From the cell containing the given text, extract its center point as (X, Y) coordinate. 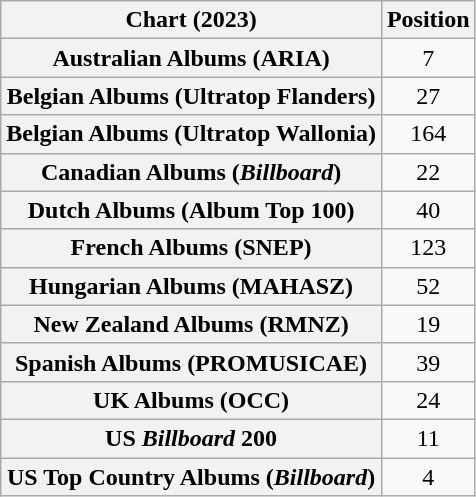
123 (428, 248)
Hungarian Albums (MAHASZ) (192, 286)
Position (428, 20)
24 (428, 400)
52 (428, 286)
27 (428, 96)
22 (428, 172)
Chart (2023) (192, 20)
19 (428, 324)
39 (428, 362)
US Top Country Albums (Billboard) (192, 477)
US Billboard 200 (192, 438)
Belgian Albums (Ultratop Flanders) (192, 96)
Dutch Albums (Album Top 100) (192, 210)
UK Albums (OCC) (192, 400)
Australian Albums (ARIA) (192, 58)
11 (428, 438)
4 (428, 477)
Belgian Albums (Ultratop Wallonia) (192, 134)
French Albums (SNEP) (192, 248)
New Zealand Albums (RMNZ) (192, 324)
Canadian Albums (Billboard) (192, 172)
164 (428, 134)
Spanish Albums (PROMUSICAE) (192, 362)
40 (428, 210)
7 (428, 58)
